Detect which cell encompasses the target text, then output its (X, Y) center coordinate. 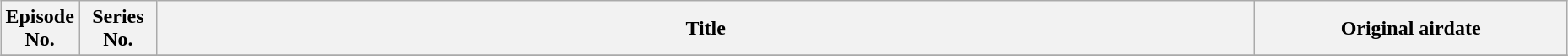
Episode No. (41, 29)
Original airdate (1411, 29)
Title (706, 29)
Series No. (118, 29)
